Extract the (X, Y) coordinate from the center of the cell holding the provided text.  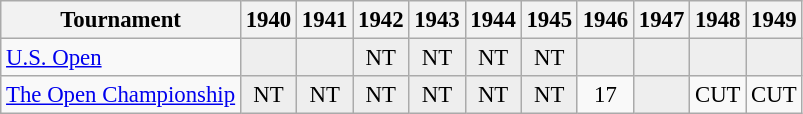
1941 (325, 20)
1940 (268, 20)
1942 (381, 20)
1943 (437, 20)
The Open Championship (121, 95)
Tournament (121, 20)
1946 (605, 20)
U.S. Open (121, 58)
1945 (549, 20)
1949 (774, 20)
1947 (661, 20)
1948 (718, 20)
1944 (493, 20)
17 (605, 95)
